Pinpoint the cell where the given text exists, returning its (X, Y) midpoint coordinate. 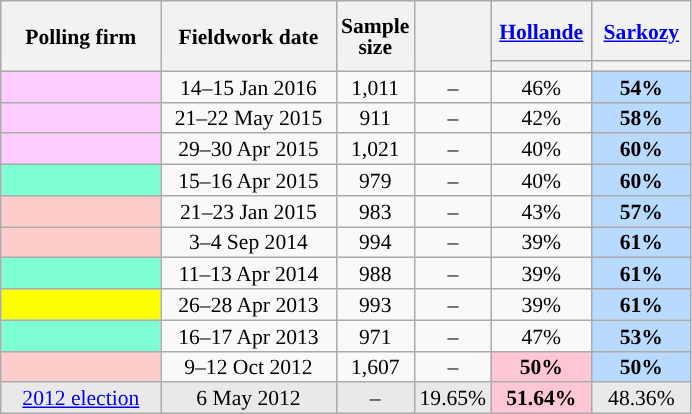
21–22 May 2015 (248, 118)
21–23 Jan 2015 (248, 212)
6 May 2012 (248, 398)
43% (541, 212)
58% (641, 118)
911 (375, 118)
15–16 Apr 2015 (248, 180)
42% (541, 118)
16–17 Apr 2013 (248, 336)
51.64% (541, 398)
Samplesize (375, 36)
2012 election (81, 398)
1,607 (375, 366)
26–28 Apr 2013 (248, 304)
1,021 (375, 150)
48.36% (641, 398)
988 (375, 274)
993 (375, 304)
3–4 Sep 2014 (248, 242)
Sarkozy (641, 31)
9–12 Oct 2012 (248, 366)
29–30 Apr 2015 (248, 150)
47% (541, 336)
11–13 Apr 2014 (248, 274)
1,011 (375, 86)
994 (375, 242)
53% (641, 336)
971 (375, 336)
19.65% (452, 398)
54% (641, 86)
Fieldwork date (248, 36)
979 (375, 180)
Hollande (541, 31)
57% (641, 212)
14–15 Jan 2016 (248, 86)
983 (375, 212)
Polling firm (81, 36)
46% (541, 86)
